Determine the (X, Y) coordinate at the center of the cell enclosing the given text.  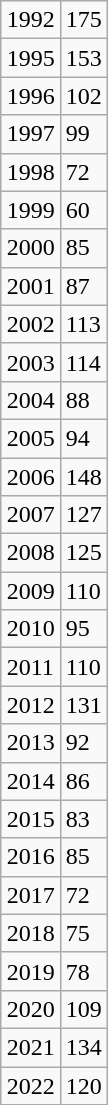
2003 (30, 362)
120 (84, 1085)
88 (84, 400)
2020 (30, 1009)
1997 (30, 134)
2006 (30, 477)
2000 (30, 248)
60 (84, 210)
2001 (30, 286)
2022 (30, 1085)
1992 (30, 20)
113 (84, 324)
75 (84, 933)
92 (84, 743)
2016 (30, 857)
109 (84, 1009)
2009 (30, 591)
2018 (30, 933)
2012 (30, 705)
2019 (30, 971)
2007 (30, 515)
1999 (30, 210)
83 (84, 819)
153 (84, 58)
95 (84, 629)
78 (84, 971)
2004 (30, 400)
1998 (30, 172)
2005 (30, 438)
1996 (30, 96)
2013 (30, 743)
114 (84, 362)
2008 (30, 553)
2015 (30, 819)
131 (84, 705)
2021 (30, 1047)
125 (84, 553)
175 (84, 20)
87 (84, 286)
2011 (30, 667)
102 (84, 96)
2014 (30, 781)
1995 (30, 58)
148 (84, 477)
99 (84, 134)
2010 (30, 629)
94 (84, 438)
2002 (30, 324)
127 (84, 515)
86 (84, 781)
2017 (30, 895)
134 (84, 1047)
